Return the (x, y) coordinate for the center point of the cell that contains the specified text.  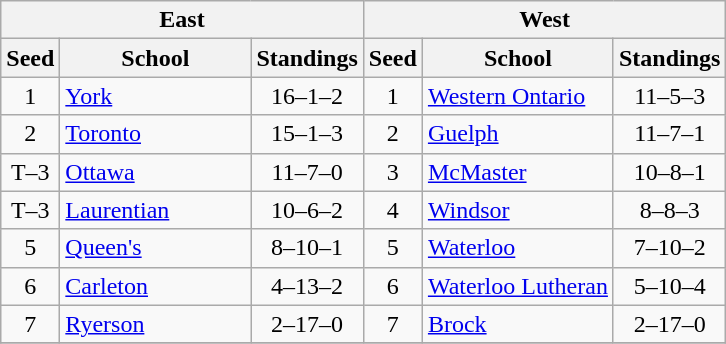
5–10–4 (669, 286)
York (156, 96)
Windsor (518, 210)
8–8–3 (669, 210)
Ryerson (156, 324)
15–1–3 (307, 134)
West (544, 20)
10–6–2 (307, 210)
3 (392, 172)
Guelph (518, 134)
Western Ontario (518, 96)
Carleton (156, 286)
Queen's (156, 248)
Brock (518, 324)
4–13–2 (307, 286)
10–8–1 (669, 172)
16–1–2 (307, 96)
11–5–3 (669, 96)
Laurentian (156, 210)
8–10–1 (307, 248)
McMaster (518, 172)
Waterloo (518, 248)
Toronto (156, 134)
East (182, 20)
7–10–2 (669, 248)
4 (392, 210)
Waterloo Lutheran (518, 286)
11–7–1 (669, 134)
Ottawa (156, 172)
11–7–0 (307, 172)
